Identify which cell holds the provided text, then report its (X, Y) central coordinate. 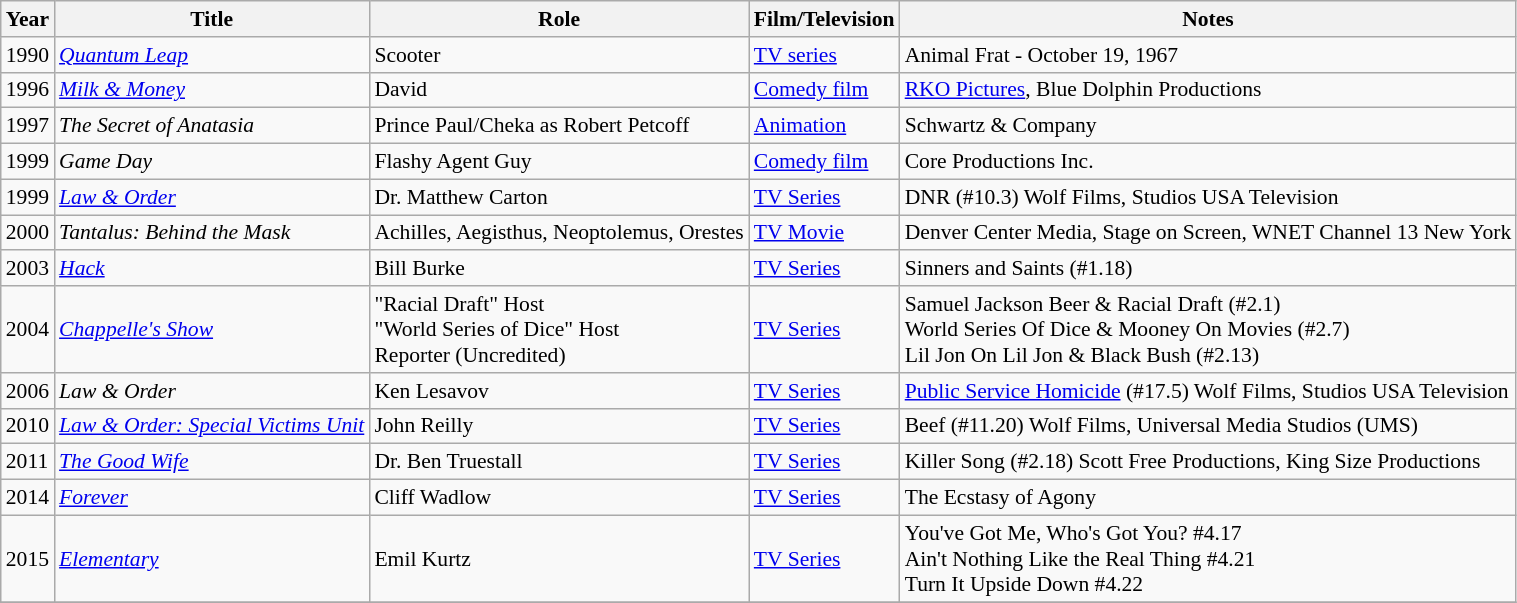
Denver Center Media, Stage on Screen, WNET Channel 13 New York (1208, 233)
John Reilly (558, 426)
Achilles, Aegisthus, Neoptolemus, Orestes (558, 233)
Animation (824, 126)
The Secret of Anatasia (212, 126)
Sinners and Saints (#1.18) (1208, 269)
"Racial Draft" Host"World Series of Dice" HostReporter (Uncredited) (558, 330)
TV Movie (824, 233)
Elementary (212, 558)
1997 (28, 126)
Scooter (558, 55)
2010 (28, 426)
2003 (28, 269)
Schwartz & Company (1208, 126)
2006 (28, 391)
Hack (212, 269)
Milk & Money (212, 90)
Notes (1208, 19)
Year (28, 19)
2000 (28, 233)
Forever (212, 498)
Role (558, 19)
Title (212, 19)
Tantalus: Behind the Mask (212, 233)
Dr. Matthew Carton (558, 197)
David (558, 90)
Emil Kurtz (558, 558)
Samuel Jackson Beer & Racial Draft (#2.1)World Series Of Dice & Mooney On Movies (#2.7)Lil Jon On Lil Jon & Black Bush (#2.13) (1208, 330)
Chappelle's Show (212, 330)
Film/Television (824, 19)
1990 (28, 55)
2014 (28, 498)
Law & Order: Special Victims Unit (212, 426)
Ken Lesavov (558, 391)
Dr. Ben Truestall (558, 462)
2004 (28, 330)
Animal Frat - October 19, 1967 (1208, 55)
Flashy Agent Guy (558, 162)
The Ecstasy of Agony (1208, 498)
You've Got Me, Who's Got You? #4.17Ain't Nothing Like the Real Thing #4.21Turn It Upside Down #4.22 (1208, 558)
Game Day (212, 162)
The Good Wife (212, 462)
Quantum Leap (212, 55)
Core Productions Inc. (1208, 162)
Cliff Wadlow (558, 498)
TV series (824, 55)
Killer Song (#2.18) Scott Free Productions, King Size Productions (1208, 462)
1996 (28, 90)
RKO Pictures, Blue Dolphin Productions (1208, 90)
2015 (28, 558)
DNR (#10.3) Wolf Films, Studios USA Television (1208, 197)
Public Service Homicide (#17.5) Wolf Films, Studios USA Television (1208, 391)
Prince Paul/Cheka as Robert Petcoff (558, 126)
Beef (#11.20) Wolf Films, Universal Media Studios (UMS) (1208, 426)
2011 (28, 462)
Bill Burke (558, 269)
